Identify which cell holds the provided text, then report its (X, Y) central coordinate. 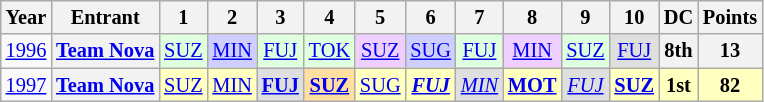
Year (26, 17)
TOK (330, 51)
2 (232, 17)
8th (678, 51)
6 (430, 17)
5 (380, 17)
9 (585, 17)
3 (280, 17)
4 (330, 17)
Points (730, 17)
1 (183, 17)
13 (730, 51)
1997 (26, 85)
7 (480, 17)
MOT (532, 85)
1st (678, 85)
Entrant (105, 17)
1996 (26, 51)
DC (678, 17)
8 (532, 17)
82 (730, 85)
10 (634, 17)
